Return [X, Y] of the center of cell containing provided text 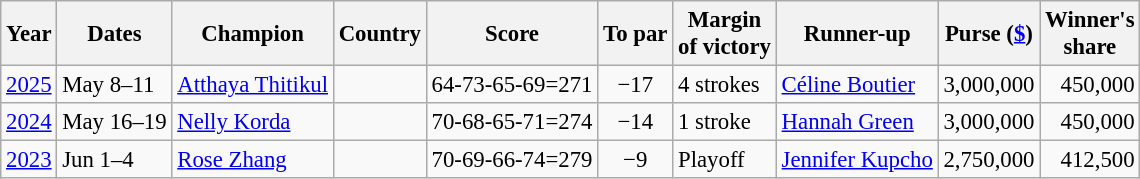
2,750,000 [989, 160]
−9 [636, 160]
2025 [29, 85]
−17 [636, 85]
May 16–19 [114, 122]
Playoff [725, 160]
To par [636, 34]
Jun 1–4 [114, 160]
412,500 [1090, 160]
64-73-65-69=271 [512, 85]
Nelly Korda [252, 122]
1 stroke [725, 122]
Rose Zhang [252, 160]
Céline Boutier [857, 85]
2023 [29, 160]
Atthaya Thitikul [252, 85]
70-68-65-71=274 [512, 122]
Runner-up [857, 34]
Year [29, 34]
Hannah Green [857, 122]
4 strokes [725, 85]
Score [512, 34]
70-69-66-74=279 [512, 160]
Country [380, 34]
−14 [636, 122]
Champion [252, 34]
Jennifer Kupcho [857, 160]
Marginof victory [725, 34]
Winner'sshare [1090, 34]
May 8–11 [114, 85]
Dates [114, 34]
2024 [29, 122]
Purse ($) [989, 34]
